Scan for the cell matching the given text and deliver its (X, Y) coordinate at center. 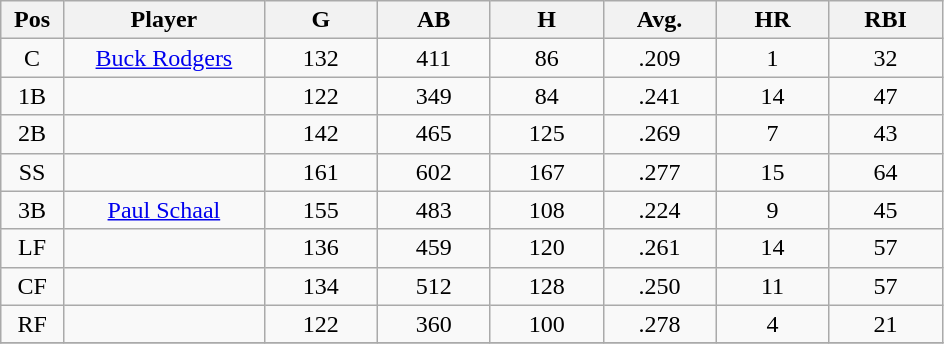
108 (546, 210)
Pos (32, 20)
84 (546, 96)
64 (886, 172)
512 (434, 286)
AB (434, 20)
Player (164, 20)
.269 (660, 134)
120 (546, 248)
C (32, 58)
155 (320, 210)
483 (434, 210)
32 (886, 58)
11 (772, 286)
1B (32, 96)
.277 (660, 172)
125 (546, 134)
.209 (660, 58)
45 (886, 210)
LF (32, 248)
SS (32, 172)
602 (434, 172)
47 (886, 96)
.278 (660, 324)
15 (772, 172)
100 (546, 324)
.224 (660, 210)
RBI (886, 20)
161 (320, 172)
2B (32, 134)
Buck Rodgers (164, 58)
H (546, 20)
HR (772, 20)
.250 (660, 286)
4 (772, 324)
CF (32, 286)
349 (434, 96)
1 (772, 58)
167 (546, 172)
136 (320, 248)
132 (320, 58)
43 (886, 134)
G (320, 20)
.261 (660, 248)
142 (320, 134)
360 (434, 324)
21 (886, 324)
465 (434, 134)
RF (32, 324)
Avg. (660, 20)
Paul Schaal (164, 210)
134 (320, 286)
459 (434, 248)
128 (546, 286)
.241 (660, 96)
411 (434, 58)
86 (546, 58)
9 (772, 210)
7 (772, 134)
3B (32, 210)
